Extract the (x, y) coordinate from the center of the cell holding the provided text.  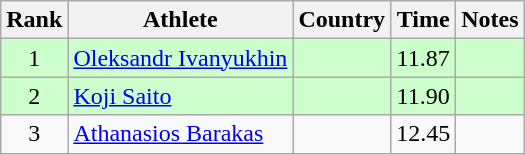
Oleksandr Ivanyukhin (180, 58)
Notes (490, 20)
11.87 (424, 58)
Time (424, 20)
11.90 (424, 96)
3 (34, 134)
Country (342, 20)
1 (34, 58)
Athanasios Barakas (180, 134)
12.45 (424, 134)
Koji Saito (180, 96)
Athlete (180, 20)
Rank (34, 20)
2 (34, 96)
